Determine the (x, y) coordinate at the center of the cell enclosing the given text.  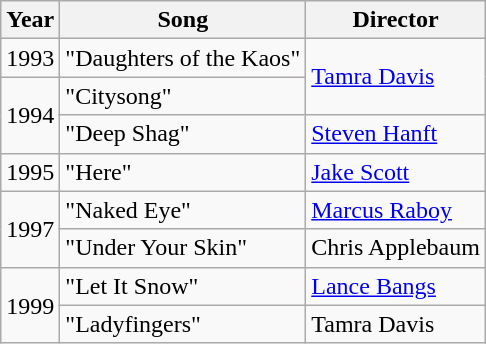
Marcus Raboy (396, 210)
Year (30, 20)
1997 (30, 229)
1994 (30, 115)
Steven Hanft (396, 134)
Lance Bangs (396, 286)
"Ladyfingers" (183, 324)
"Naked Eye" (183, 210)
"Here" (183, 172)
"Citysong" (183, 96)
"Daughters of the Kaos" (183, 58)
1995 (30, 172)
1999 (30, 305)
1993 (30, 58)
"Let It Snow" (183, 286)
Director (396, 20)
Chris Applebaum (396, 248)
"Under Your Skin" (183, 248)
"Deep Shag" (183, 134)
Jake Scott (396, 172)
Song (183, 20)
